Scan for the cell matching the given text and deliver its (x, y) coordinate at center. 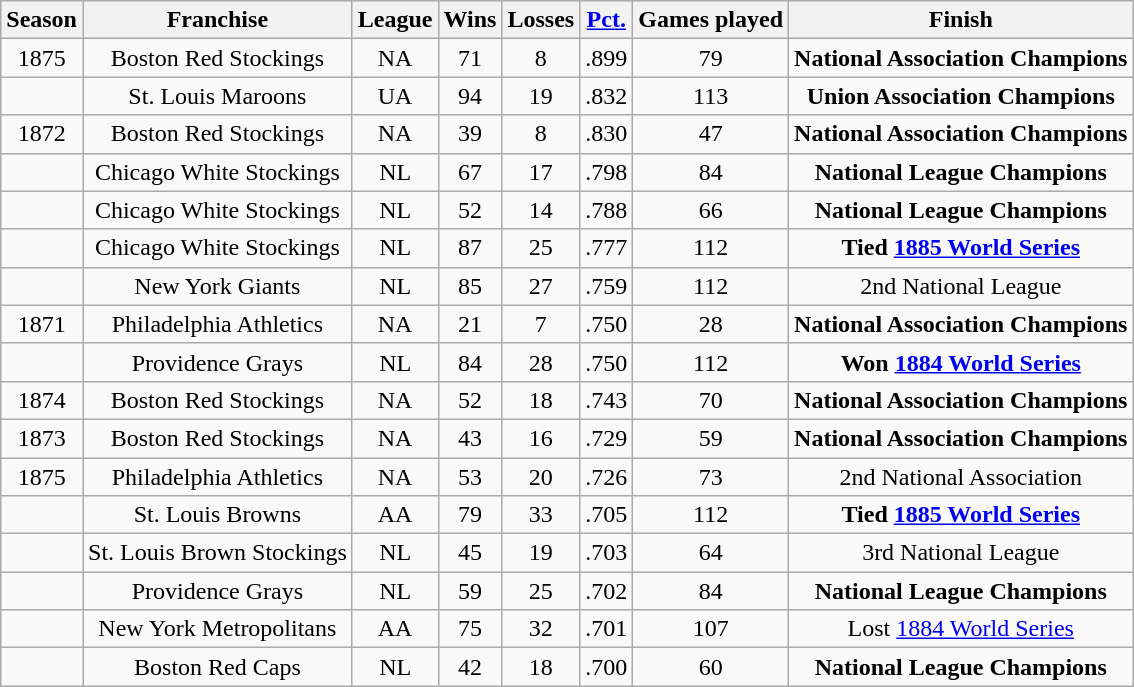
53 (470, 477)
16 (541, 438)
3rd National League (961, 553)
7 (541, 324)
Wins (470, 20)
14 (541, 210)
1872 (42, 134)
87 (470, 248)
113 (711, 96)
.830 (606, 134)
67 (470, 172)
Union Association Champions (961, 96)
2nd National Association (961, 477)
17 (541, 172)
New York Giants (217, 286)
45 (470, 553)
.700 (606, 667)
Season (42, 20)
107 (711, 629)
Boston Red Caps (217, 667)
1871 (42, 324)
Finish (961, 20)
.832 (606, 96)
94 (470, 96)
32 (541, 629)
71 (470, 58)
2nd National League (961, 286)
Lost 1884 World Series (961, 629)
1874 (42, 400)
.788 (606, 210)
60 (711, 667)
47 (711, 134)
64 (711, 553)
73 (711, 477)
66 (711, 210)
1873 (42, 438)
.702 (606, 591)
21 (470, 324)
43 (470, 438)
St. Louis Brown Stockings (217, 553)
.798 (606, 172)
42 (470, 667)
85 (470, 286)
70 (711, 400)
St. Louis Browns (217, 515)
Pct. (606, 20)
League (395, 20)
.703 (606, 553)
St. Louis Maroons (217, 96)
Losses (541, 20)
.899 (606, 58)
Won 1884 World Series (961, 362)
UA (395, 96)
New York Metropolitans (217, 629)
27 (541, 286)
39 (470, 134)
Franchise (217, 20)
.729 (606, 438)
20 (541, 477)
.705 (606, 515)
75 (470, 629)
.777 (606, 248)
.743 (606, 400)
Games played (711, 20)
33 (541, 515)
.701 (606, 629)
.759 (606, 286)
.726 (606, 477)
